For the text-containing cell, return its midpoint in [x, y] coordinate format. 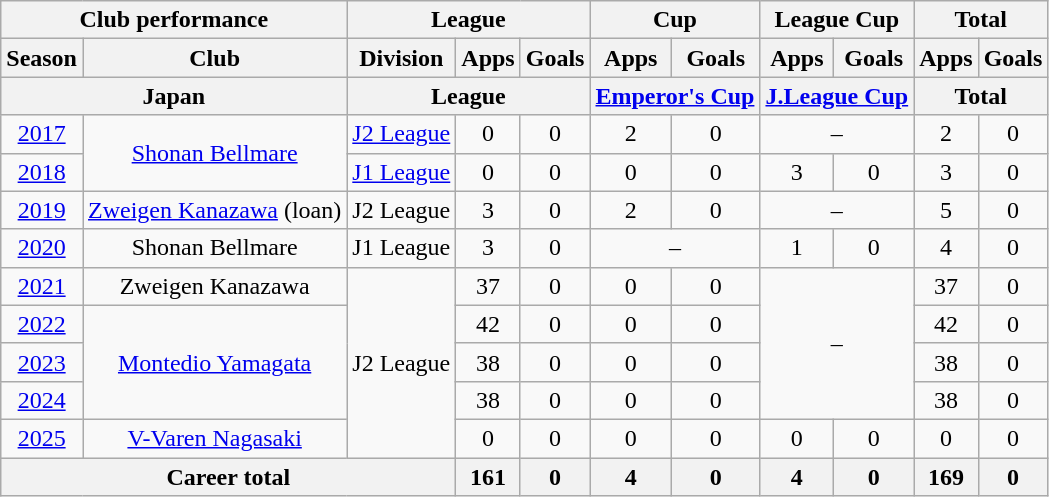
2025 [42, 438]
Zweigen Kanazawa (loan) [214, 210]
V-Varen Nagasaki [214, 438]
169 [946, 477]
Division [402, 58]
2017 [42, 134]
2019 [42, 210]
J.League Cup [837, 96]
2018 [42, 172]
Japan [174, 96]
161 [488, 477]
5 [946, 210]
Career total [228, 477]
2022 [42, 324]
Season [42, 58]
Cup [675, 20]
2020 [42, 248]
League Cup [837, 20]
Club [214, 58]
Emperor's Cup [675, 96]
1 [797, 248]
2023 [42, 362]
Club performance [174, 20]
Zweigen Kanazawa [214, 286]
2024 [42, 400]
Montedio Yamagata [214, 362]
2021 [42, 286]
